For the text-containing cell, return its midpoint in [x, y] coordinate format. 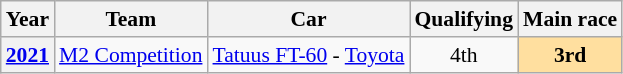
M2 Competition [130, 55]
Tatuus FT-60 - Toyota [308, 55]
4th [464, 55]
Qualifying [464, 19]
2021 [28, 55]
Car [308, 19]
Year [28, 19]
3rd [570, 55]
Team [130, 19]
Main race [570, 19]
